Capture the cell that displays the provided text and extract its [x, y] central coordinate. 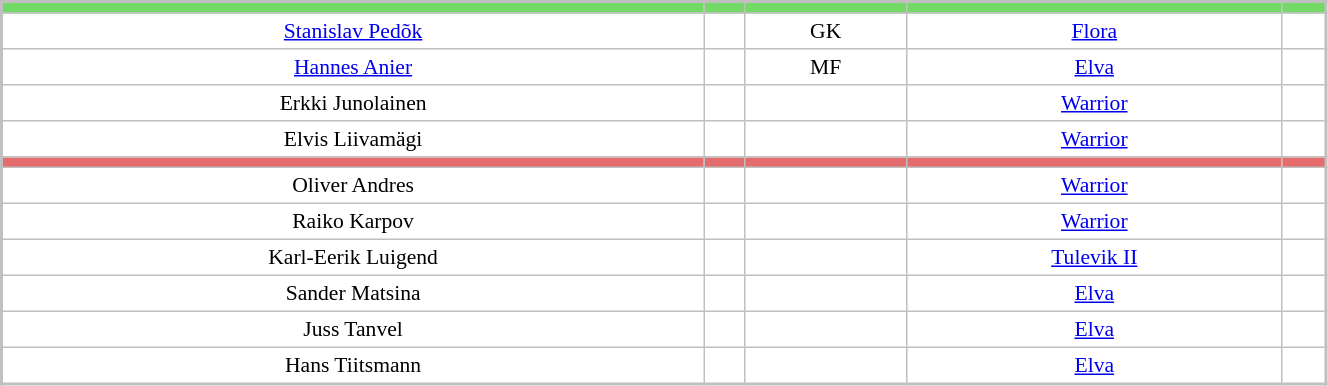
Flora [1094, 31]
GK [826, 31]
Hans Tiitsmann [353, 366]
Tulevik II [1094, 257]
Karl-Eerik Luigend [353, 257]
Juss Tanvel [353, 329]
Erkki Junolainen [353, 103]
Elvis Liivamägi [353, 139]
MF [826, 67]
Sander Matsina [353, 293]
Raiko Karpov [353, 221]
Hannes Anier [353, 67]
Stanislav Pedõk [353, 31]
Oliver Andres [353, 185]
